Find where the given text appears and provide that cell's center as (x, y) coordinate. 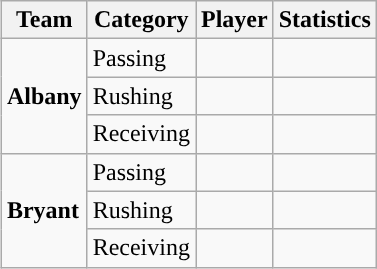
Player (235, 20)
Team (44, 20)
Bryant (44, 210)
Statistics (324, 20)
Category (141, 20)
Albany (44, 96)
